Locate the cell with the specified text and output its (X, Y) center coordinate. 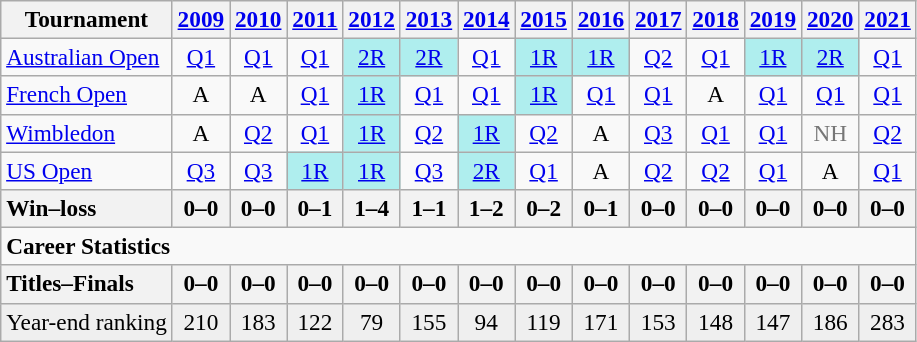
119 (544, 322)
Titles–Finals (86, 284)
Wimbledon (86, 133)
155 (428, 322)
2010 (258, 19)
2013 (428, 19)
1–4 (372, 208)
79 (372, 322)
US Open (86, 170)
2012 (372, 19)
2014 (486, 19)
Tournament (86, 19)
Win–loss (86, 208)
122 (315, 322)
186 (830, 322)
2020 (830, 19)
283 (888, 322)
171 (600, 322)
2011 (315, 19)
147 (772, 322)
2009 (200, 19)
153 (658, 322)
0–2 (544, 208)
1–2 (486, 208)
Year-end ranking (86, 322)
NH (830, 133)
210 (200, 322)
2019 (772, 19)
183 (258, 322)
2018 (716, 19)
Career Statistics (458, 246)
Australian Open (86, 57)
French Open (86, 95)
148 (716, 322)
2015 (544, 19)
1–1 (428, 208)
2017 (658, 19)
2016 (600, 19)
94 (486, 322)
2021 (888, 19)
